Locate the cell with the specified text and output its (x, y) center coordinate. 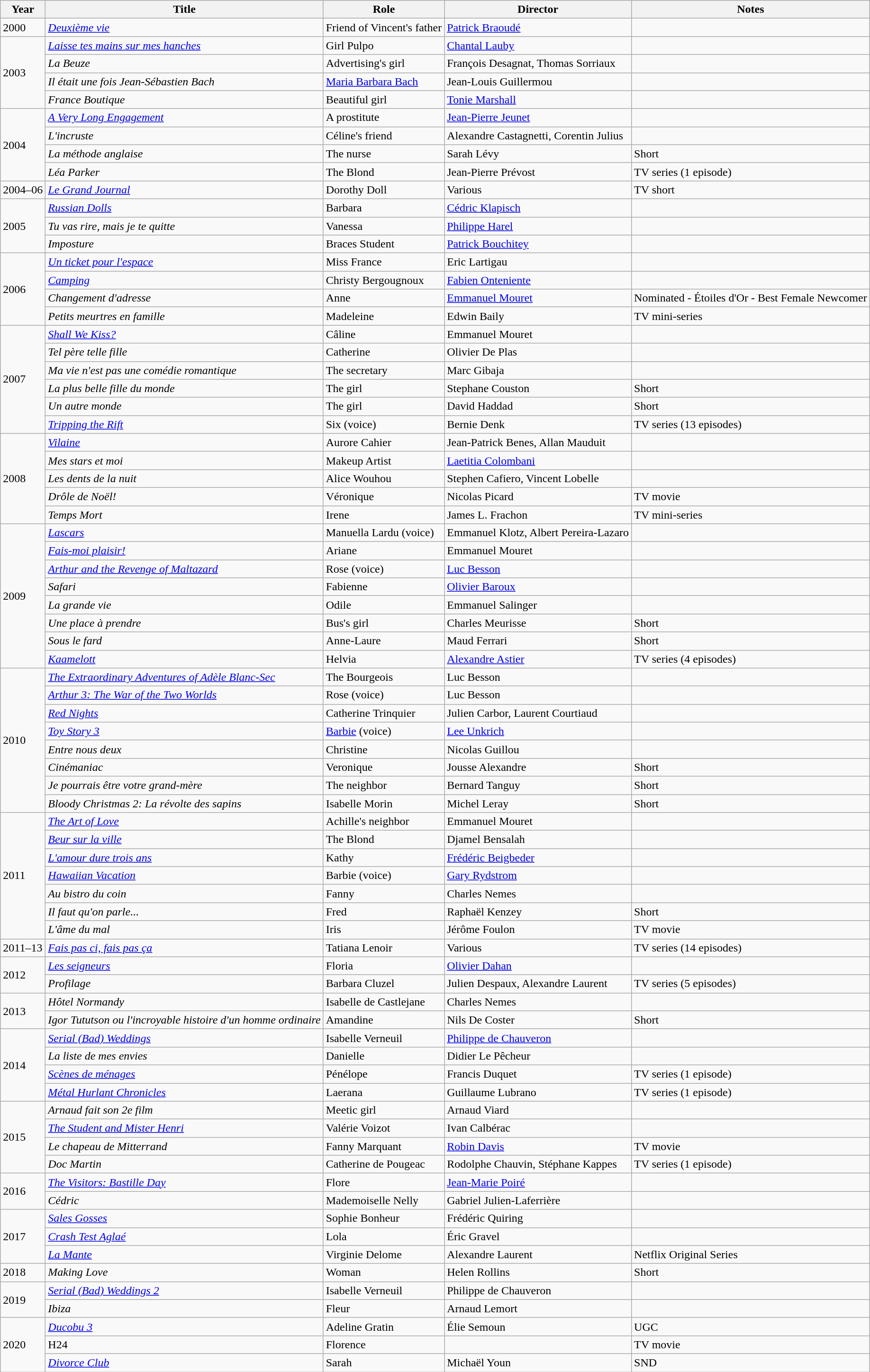
Laerana (384, 1092)
L'amour dure trois ans (184, 858)
Isabelle Morin (384, 804)
Helvia (384, 659)
Sophie Bonheur (384, 1218)
2016 (23, 1191)
2008 (23, 478)
Isabelle de Castlejane (384, 1002)
Sarah Lévy (538, 154)
2005 (23, 226)
Emmanuel Klotz, Albert Pereira-Lazaro (538, 533)
Edwin Baily (538, 316)
Maud Ferrari (538, 641)
Irene (384, 514)
Céline's friend (384, 136)
Fais-moi plaisir! (184, 551)
Six (voice) (384, 424)
Fabienne (384, 587)
Anne-Laure (384, 641)
Nils De Coster (538, 1020)
2017 (23, 1236)
Temps Mort (184, 514)
Valérie Voizot (384, 1128)
The neighbor (384, 785)
Serial (Bad) Weddings (184, 1038)
Title (184, 9)
Nominated - Étoiles d'Or - Best Female Newcomer (751, 298)
Serial (Bad) Weddings 2 (184, 1290)
Arnaud Viard (538, 1110)
Je pourrais être votre grand-mère (184, 785)
Emmanuel Salinger (538, 605)
L'âme du mal (184, 930)
Petits meurtres en famille (184, 316)
Laisse tes mains sur mes hanches (184, 46)
Au bistro du coin (184, 894)
The Bourgeois (384, 677)
Advertising's girl (384, 64)
Manuella Lardu (voice) (384, 533)
Profilage (184, 984)
Ivan Calbérac (538, 1128)
The Extraordinary Adventures of Adèle Blanc-Sec (184, 677)
Deuxième vie (184, 27)
Christy Bergougnoux (384, 280)
Ariane (384, 551)
Patrick Bouchitey (538, 244)
Alexandre Castagnetti, Corentin Julius (538, 136)
Véronique (384, 496)
2003 (23, 73)
A Very Long Engagement (184, 118)
Michel Leray (538, 804)
2012 (23, 975)
Igor Tututson ou l'incroyable histoire d'un homme ordinaire (184, 1020)
Mademoiselle Nelly (384, 1200)
Fabien Onteniente (538, 280)
Beautiful girl (384, 100)
Arnaud fait son 2e film (184, 1110)
Philippe Harel (538, 226)
Safari (184, 587)
Jean-Marie Poiré (538, 1182)
Tatiana Lenoir (384, 948)
Drôle de Noël! (184, 496)
2009 (23, 596)
Entre nous deux (184, 749)
Un autre monde (184, 406)
Gary Rydstrom (538, 876)
Bernie Denk (538, 424)
2011 (23, 876)
Cédric (184, 1200)
Imposture (184, 244)
The Student and Mister Henri (184, 1128)
Fleur (384, 1308)
La plus belle fille du monde (184, 388)
Stephane Couston (538, 388)
TV series (14 episodes) (751, 948)
Scènes de ménages (184, 1074)
A prostitute (384, 118)
François Desagnat, Thomas Sorriaux (538, 64)
Fanny Marquant (384, 1146)
2019 (23, 1299)
Nicolas Picard (538, 496)
Julien Carbor, Laurent Courtiaud (538, 713)
Robin Davis (538, 1146)
Charles Meurisse (538, 623)
Sarah (384, 1363)
Red Nights (184, 713)
Catherine de Pougeac (384, 1164)
Beur sur la ville (184, 840)
Bernard Tanguy (538, 785)
Jean-Patrick Benes, Allan Mauduit (538, 442)
Djamel Bensalah (538, 840)
Guillaume Lubrano (538, 1092)
Olivier Baroux (538, 587)
Florence (384, 1345)
Les seigneurs (184, 966)
Shall We Kiss? (184, 334)
Makeup Artist (384, 460)
Danielle (384, 1056)
La Mante (184, 1254)
SND (751, 1363)
The secretary (384, 370)
Rodolphe Chauvin, Stéphane Kappes (538, 1164)
Patrick Braoudé (538, 27)
Francis Duquet (538, 1074)
Kathy (384, 858)
Jean-Pierre Jeunet (538, 118)
2014 (23, 1065)
2015 (23, 1137)
Madeleine (384, 316)
Lee Unkrich (538, 731)
H24 (184, 1345)
2000 (23, 27)
Adeline Gratin (384, 1326)
UGC (751, 1326)
Notes (751, 9)
Alice Wouhou (384, 478)
Tu vas rire, mais je te quitte (184, 226)
Michaël Youn (538, 1363)
Director (538, 9)
Girl Pulpo (384, 46)
Une place à prendre (184, 623)
Le Grand Journal (184, 190)
La liste de mes envies (184, 1056)
Bloody Christmas 2: La révolte des sapins (184, 804)
La Beuze (184, 64)
Veronique (384, 767)
Toy Story 3 (184, 731)
Stephen Cafiero, Vincent Lobelle (538, 478)
Fanny (384, 894)
Didier Le Pêcheur (538, 1056)
Tripping the Rift (184, 424)
The nurse (384, 154)
Anne (384, 298)
TV series (5 episodes) (751, 984)
Ma vie n'est pas une comédie romantique (184, 370)
La méthode anglaise (184, 154)
TV series (13 episodes) (751, 424)
Tel père telle fille (184, 352)
Les dents de la nuit (184, 478)
Kaamelott (184, 659)
Achille's neighbor (384, 822)
Jérôme Foulon (538, 930)
Sous le fard (184, 641)
Gabriel Julien-Laferrière (538, 1200)
Divorce Club (184, 1363)
2004 (23, 145)
Câline (384, 334)
Frédéric Quiring (538, 1218)
Un ticket pour l'espace (184, 262)
Métal Hurlant Chronicles (184, 1092)
Making Love (184, 1272)
Braces Student (384, 244)
Amandine (384, 1020)
Maria Barbara Bach (384, 82)
Pénélope (384, 1074)
Tonie Marshall (538, 100)
Barbara Cluzel (384, 984)
Netflix Original Series (751, 1254)
Cinémaniac (184, 767)
Mes stars et moi (184, 460)
La grande vie (184, 605)
Élie Semoun (538, 1326)
Barbara (384, 208)
Jean-Pierre Prévost (538, 172)
2006 (23, 289)
Laetitia Colombani (538, 460)
Hawaiian Vacation (184, 876)
Lola (384, 1236)
Aurore Cahier (384, 442)
Bus's girl (384, 623)
2018 (23, 1272)
Ducobu 3 (184, 1326)
2007 (23, 379)
Frédéric Beigbeder (538, 858)
Jean-Louis Guillermou (538, 82)
Iris (384, 930)
Éric Gravel (538, 1236)
Il faut qu'on parle... (184, 912)
Alexandre Astier (538, 659)
TV series (4 episodes) (751, 659)
Fred (384, 912)
Flore (384, 1182)
The Visitors: Bastille Day (184, 1182)
Doc Martin (184, 1164)
Floria (384, 966)
Dorothy Doll (384, 190)
Odile (384, 605)
Alexandre Laurent (538, 1254)
Changement d'adresse (184, 298)
Eric Lartigau (538, 262)
Woman (384, 1272)
Helen Rollins (538, 1272)
Léa Parker (184, 172)
Lascars (184, 533)
Vanessa (384, 226)
2004–06 (23, 190)
Year (23, 9)
2013 (23, 1011)
Ibiza (184, 1308)
Marc Gibaja (538, 370)
TV short (751, 190)
David Haddad (538, 406)
Russian Dolls (184, 208)
The Art of Love (184, 822)
Il était une fois Jean-Sébastien Bach (184, 82)
Camping (184, 280)
Chantal Lauby (538, 46)
Cédric Klapisch (538, 208)
Catherine Trinquier (384, 713)
Jousse Alexandre (538, 767)
Julien Despaux, Alexandre Laurent (538, 984)
Virginie Delome (384, 1254)
2011–13 (23, 948)
Meetic girl (384, 1110)
Le chapeau de Mitterrand (184, 1146)
Role (384, 9)
2020 (23, 1345)
Arnaud Lemort (538, 1308)
Hôtel Normandy (184, 1002)
Olivier Dahan (538, 966)
Olivier De Plas (538, 352)
Nicolas Guillou (538, 749)
Raphaël Kenzey (538, 912)
Christine (384, 749)
James L. Frachon (538, 514)
Arthur and the Revenge of Maltazard (184, 569)
Fais pas ci, fais pas ça (184, 948)
L'incruste (184, 136)
Friend of Vincent's father (384, 27)
France Boutique (184, 100)
Catherine (384, 352)
Crash Test Aglaé (184, 1236)
Miss France (384, 262)
2010 (23, 740)
Vilaine (184, 442)
Arthur 3: The War of the Two Worlds (184, 695)
Sales Gosses (184, 1218)
